Find where the given text appears and provide that cell's center as (X, Y) coordinate. 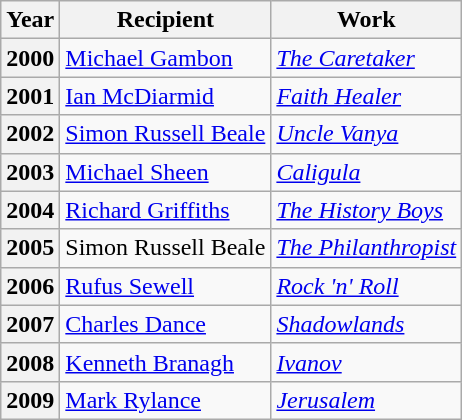
Year (30, 20)
Work (366, 20)
Shadowlands (366, 324)
2003 (30, 172)
2000 (30, 58)
Ivanov (366, 362)
2006 (30, 286)
The History Boys (366, 210)
Recipient (166, 20)
Ian McDiarmid (166, 96)
2002 (30, 134)
2009 (30, 400)
Jerusalem (366, 400)
2007 (30, 324)
Richard Griffiths (166, 210)
Charles Dance (166, 324)
Rufus Sewell (166, 286)
Caligula (366, 172)
2005 (30, 248)
2004 (30, 210)
The Caretaker (366, 58)
2008 (30, 362)
Kenneth Branagh (166, 362)
Faith Healer (366, 96)
Rock 'n' Roll (366, 286)
Michael Sheen (166, 172)
Michael Gambon (166, 58)
Uncle Vanya (366, 134)
The Philanthropist (366, 248)
Mark Rylance (166, 400)
2001 (30, 96)
